Pinpoint the cell where the given text exists, returning its [X, Y] midpoint coordinate. 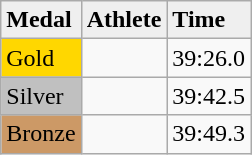
39:42.5 [209, 96]
Time [209, 20]
Medal [41, 20]
39:26.0 [209, 58]
Gold [41, 58]
Silver [41, 96]
39:49.3 [209, 134]
Bronze [41, 134]
Athlete [124, 20]
